Provide the (x, y) coordinate of the cell's center where the given text is located.  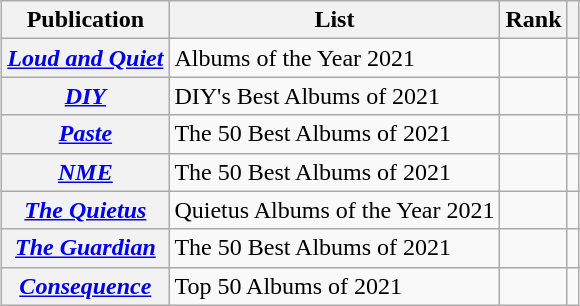
DIY's Best Albums of 2021 (334, 96)
The Quietus (86, 210)
Paste (86, 134)
Loud and Quiet (86, 58)
Rank (534, 20)
List (334, 20)
NME (86, 172)
Top 50 Albums of 2021 (334, 286)
DIY (86, 96)
Quietus Albums of the Year 2021 (334, 210)
Consequence (86, 286)
Albums of the Year 2021 (334, 58)
The Guardian (86, 248)
Publication (86, 20)
